Scan for the cell matching the given text and deliver its (x, y) coordinate at center. 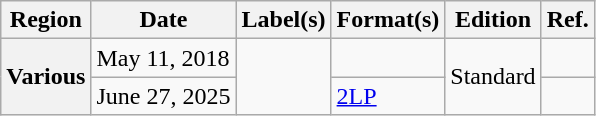
Standard (493, 77)
Ref. (568, 20)
June 27, 2025 (164, 96)
Various (46, 77)
Label(s) (284, 20)
Region (46, 20)
May 11, 2018 (164, 58)
2LP (388, 96)
Edition (493, 20)
Format(s) (388, 20)
Date (164, 20)
